Locate the cell with the specified text and output its [x, y] center coordinate. 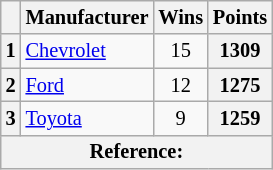
9 [180, 118]
12 [180, 85]
Manufacturer [88, 17]
Chevrolet [88, 51]
Toyota [88, 118]
1309 [240, 51]
Points [240, 17]
Ford [88, 85]
1275 [240, 85]
Reference: [136, 152]
15 [180, 51]
Wins [180, 17]
3 [11, 118]
2 [11, 85]
1259 [240, 118]
1 [11, 51]
